Identify which cell holds the provided text, then report its (x, y) central coordinate. 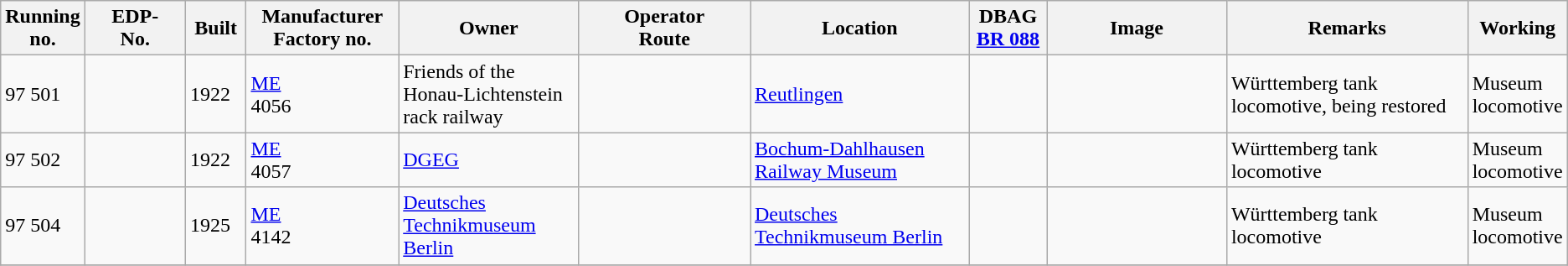
Reutlingen (860, 94)
1925 (216, 226)
Remarks (1347, 29)
ME4142 (322, 226)
Image (1137, 29)
97 504 (43, 226)
DGEG (489, 159)
ManufacturerFactory no. (322, 29)
ME4057 (322, 159)
97 501 (43, 94)
OperatorRoute (665, 29)
Bochum-Dahlhausen Railway Museum (860, 159)
Württemberg tank locomotive, being restored (1347, 94)
EDP-No. (135, 29)
97 502 (43, 159)
Runningno. (43, 29)
Built (216, 29)
Friends of the Honau-Lichtenstein rack railway (489, 94)
Working (1518, 29)
ME4056 (322, 94)
DBAGBR 088 (1008, 29)
Owner (489, 29)
Location (860, 29)
